From the cell containing the given text, extract its center point as (x, y) coordinate. 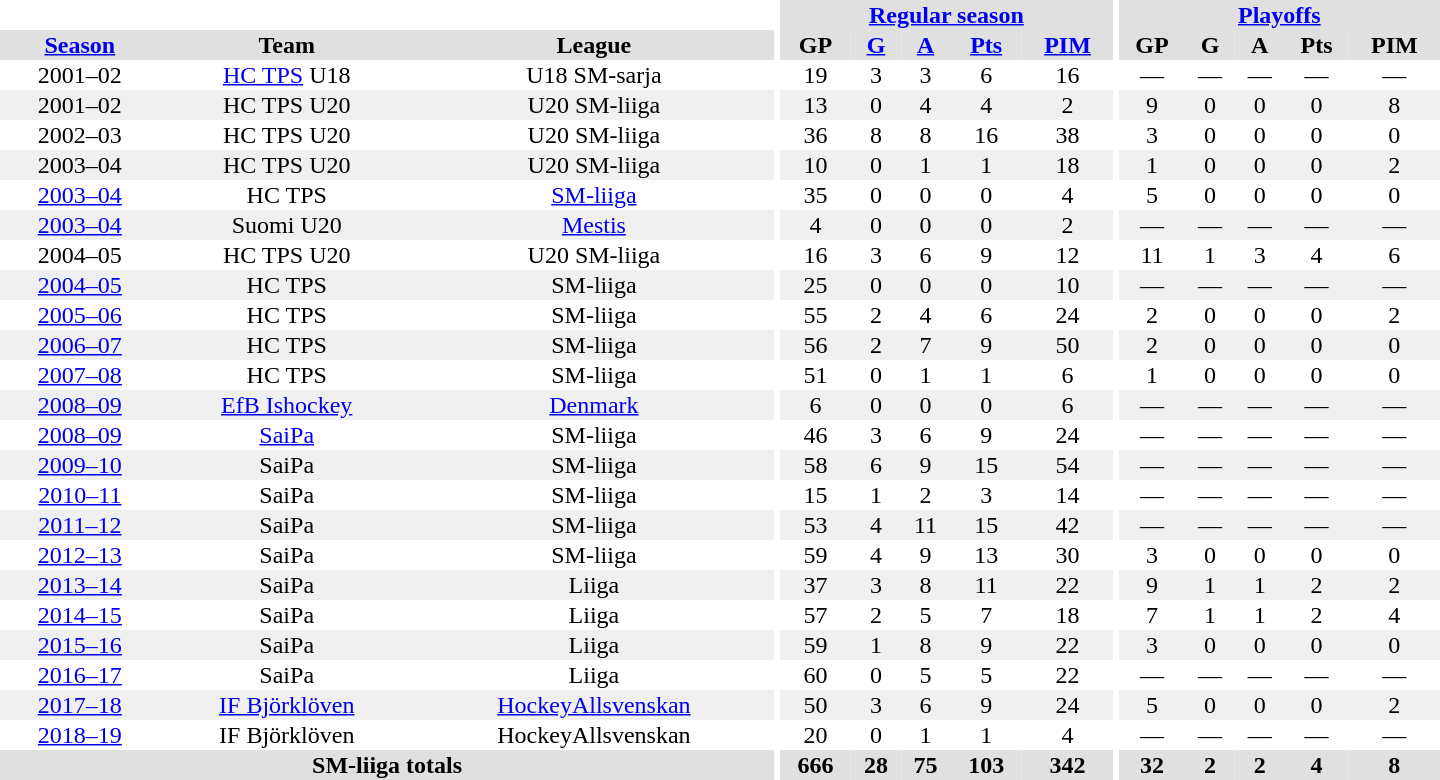
58 (816, 465)
Mestis (594, 225)
2002–03 (80, 135)
103 (986, 765)
Regular season (947, 15)
342 (1068, 765)
25 (816, 285)
2015–16 (80, 645)
Team (287, 45)
36 (816, 135)
56 (816, 345)
2011–12 (80, 525)
EfB Ishockey (287, 405)
38 (1068, 135)
League (594, 45)
2012–13 (80, 555)
55 (816, 315)
28 (876, 765)
2009–10 (80, 465)
37 (816, 585)
75 (926, 765)
2007–08 (80, 375)
U18 SM-sarja (594, 75)
54 (1068, 465)
Playoffs (1280, 15)
2005–06 (80, 315)
30 (1068, 555)
2018–19 (80, 735)
53 (816, 525)
2014–15 (80, 615)
2013–14 (80, 585)
2017–18 (80, 705)
2006–07 (80, 345)
Suomi U20 (287, 225)
35 (816, 195)
60 (816, 675)
Denmark (594, 405)
2016–17 (80, 675)
32 (1152, 765)
SM-liiga totals (387, 765)
19 (816, 75)
14 (1068, 495)
51 (816, 375)
46 (816, 435)
12 (1068, 255)
20 (816, 735)
Season (80, 45)
HC TPS U18 (287, 75)
2010–11 (80, 495)
666 (816, 765)
57 (816, 615)
42 (1068, 525)
